Identify which cell holds the provided text, then report its [x, y] central coordinate. 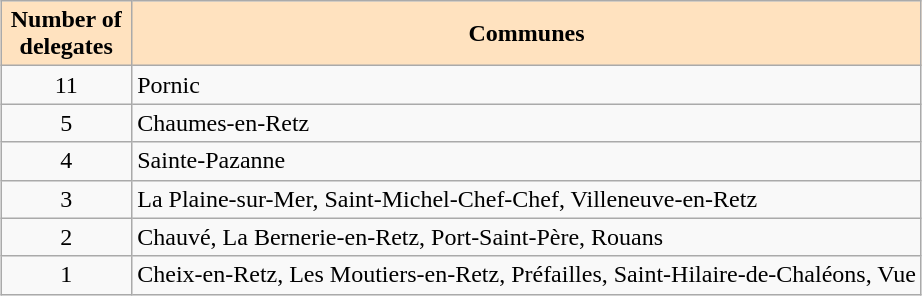
Number of delegates [66, 34]
Communes [527, 34]
Chauvé, La Bernerie-en-Retz, Port-Saint-Père, Rouans [527, 237]
3 [66, 199]
1 [66, 275]
11 [66, 85]
Pornic [527, 85]
2 [66, 237]
5 [66, 123]
Sainte-Pazanne [527, 161]
Cheix-en-Retz, Les Moutiers-en-Retz, Préfailles, Saint-Hilaire-de-Chaléons, Vue [527, 275]
4 [66, 161]
La Plaine-sur-Mer, Saint-Michel-Chef-Chef, Villeneuve-en-Retz [527, 199]
Chaumes-en-Retz [527, 123]
